Identify which cell holds the provided text, then report its [X, Y] central coordinate. 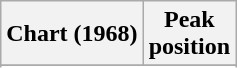
Peakposition [189, 34]
Chart (1968) [72, 34]
